Output the (X, Y) coordinate of the center of the cell containing the given text.  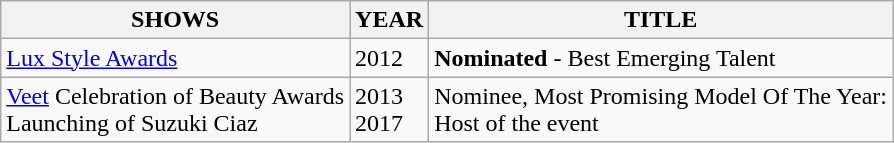
Lux Style Awards (176, 58)
20132017 (390, 110)
SHOWS (176, 20)
YEAR (390, 20)
2012 (390, 58)
Nominated - Best Emerging Talent (661, 58)
TITLE (661, 20)
Veet Celebration of Beauty AwardsLaunching of Suzuki Ciaz (176, 110)
Nominee, Most Promising Model Of The Year:Host of the event (661, 110)
